Provide the [x, y] coordinate of the cell's center where the given text is located.  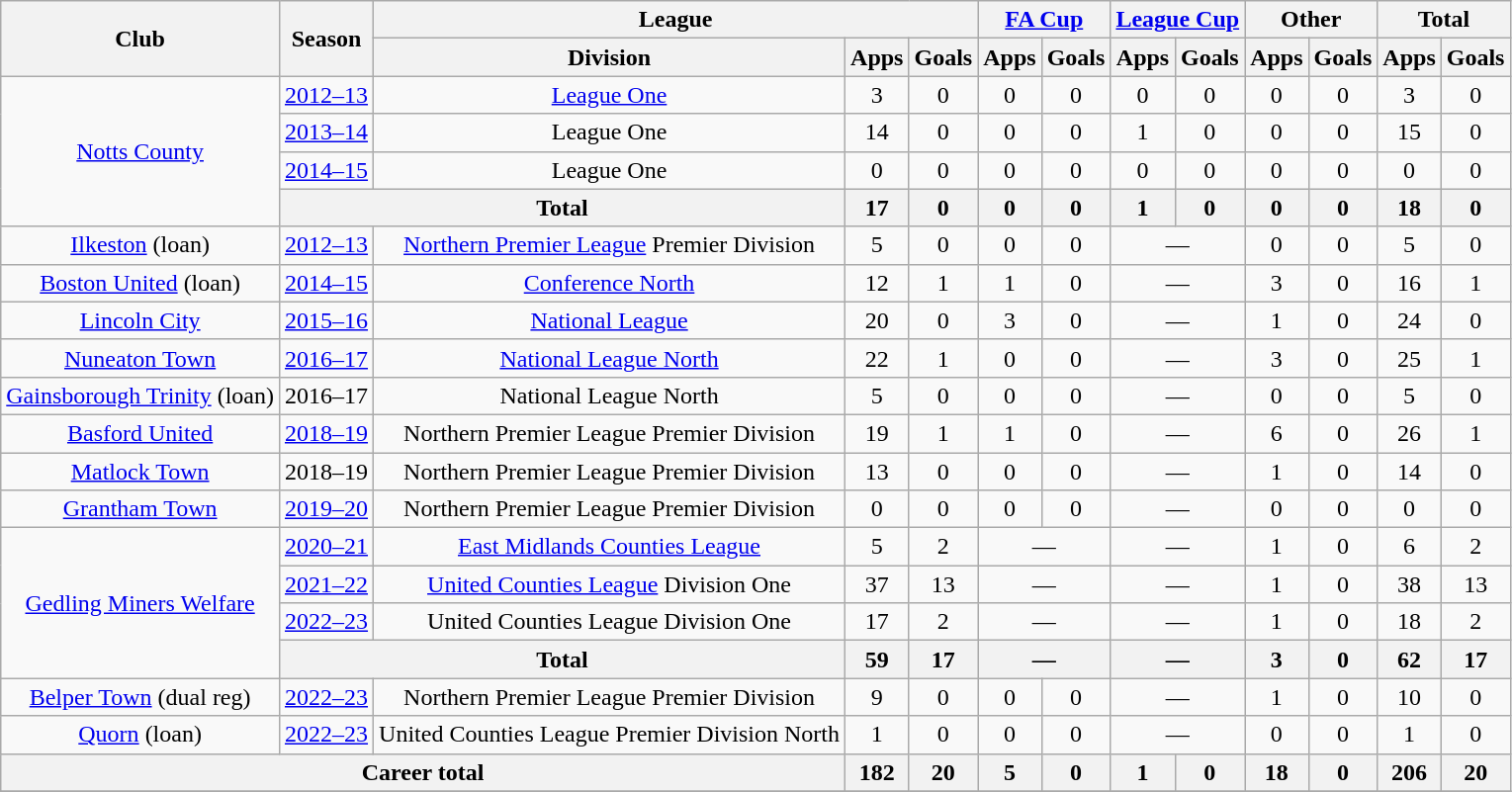
Matlock Town [140, 472]
East Midlands Counties League [609, 547]
Career total [423, 772]
2019–20 [326, 509]
Gedling Miners Welfare [140, 603]
Boston United (loan) [140, 283]
12 [877, 283]
2020–21 [326, 547]
Belper Town (dual reg) [140, 697]
206 [1409, 772]
Division [609, 57]
2021–22 [326, 584]
22 [877, 358]
United Counties League Premier Division North [609, 735]
Gainsborough Trinity (loan) [140, 396]
24 [1409, 320]
182 [877, 772]
FA Cup [1044, 20]
Club [140, 39]
National League [609, 320]
Season [326, 39]
Notts County [140, 151]
Lincoln City [140, 320]
2015–16 [326, 320]
Nuneaton Town [140, 358]
League Cup [1178, 20]
37 [877, 584]
2013–14 [326, 132]
Grantham Town [140, 509]
Basford United [140, 433]
Quorn (loan) [140, 735]
15 [1409, 132]
10 [1409, 697]
League [676, 20]
Other [1311, 20]
16 [1409, 283]
Ilkeston (loan) [140, 245]
Conference North [609, 283]
59 [877, 660]
62 [1409, 660]
25 [1409, 358]
9 [877, 697]
26 [1409, 433]
19 [877, 433]
38 [1409, 584]
